Capture the cell that displays the provided text and extract its (x, y) central coordinate. 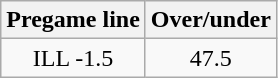
Pregame line (74, 20)
47.5 (210, 58)
Over/under (210, 20)
ILL -1.5 (74, 58)
